Return the (x, y) coordinate for the center point of the cell that contains the specified text.  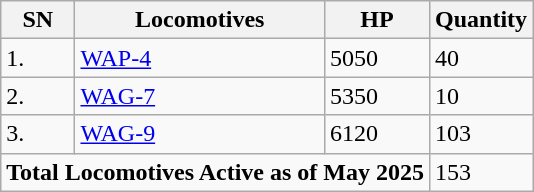
Quantity (482, 20)
Locomotives (200, 20)
1. (38, 58)
10 (482, 96)
SN (38, 20)
40 (482, 58)
6120 (378, 134)
WAP-4 (200, 58)
5050 (378, 58)
3. (38, 134)
103 (482, 134)
WAG-7 (200, 96)
153 (482, 172)
5350 (378, 96)
WAG-9 (200, 134)
2. (38, 96)
Total Locomotives Active as of May 2025 (216, 172)
HP (378, 20)
